Return (X, Y) of the center of cell containing provided text 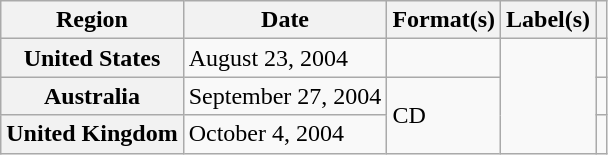
Australia (92, 96)
September 27, 2004 (285, 96)
CD (444, 115)
Region (92, 20)
United Kingdom (92, 134)
October 4, 2004 (285, 134)
Label(s) (548, 20)
United States (92, 58)
August 23, 2004 (285, 58)
Date (285, 20)
Format(s) (444, 20)
